Determine the [x, y] coordinate at the center of the cell enclosing the given text.  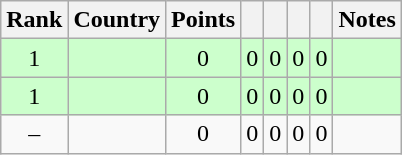
Notes [367, 20]
– [34, 134]
Rank [34, 20]
Country [117, 20]
Points [204, 20]
